Extract the [x, y] coordinate from the center of the cell holding the provided text.  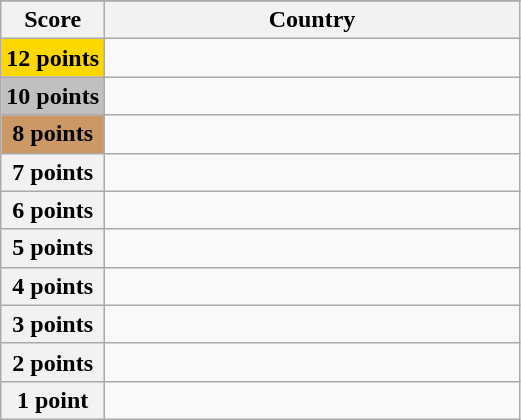
4 points [53, 286]
6 points [53, 210]
1 point [53, 400]
8 points [53, 134]
10 points [53, 96]
3 points [53, 324]
7 points [53, 172]
Country [312, 20]
Score [53, 20]
5 points [53, 248]
12 points [53, 58]
2 points [53, 362]
